Locate the cell with the specified text and output its (x, y) center coordinate. 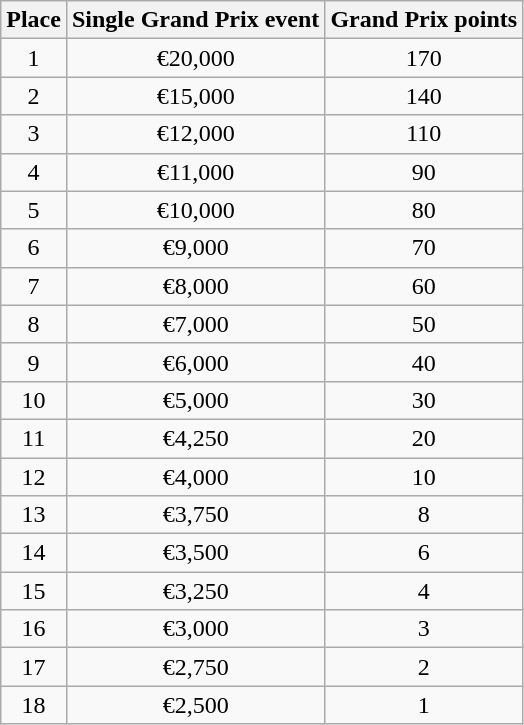
12 (34, 477)
€10,000 (195, 210)
€6,000 (195, 362)
€11,000 (195, 172)
Place (34, 20)
€3,500 (195, 553)
20 (424, 438)
17 (34, 667)
70 (424, 248)
€8,000 (195, 286)
€12,000 (195, 134)
60 (424, 286)
40 (424, 362)
110 (424, 134)
14 (34, 553)
€3,750 (195, 515)
€7,000 (195, 324)
€9,000 (195, 248)
7 (34, 286)
18 (34, 705)
€3,250 (195, 591)
30 (424, 400)
€4,250 (195, 438)
50 (424, 324)
140 (424, 96)
170 (424, 58)
€5,000 (195, 400)
Grand Prix points (424, 20)
€4,000 (195, 477)
15 (34, 591)
80 (424, 210)
13 (34, 515)
9 (34, 362)
5 (34, 210)
90 (424, 172)
€20,000 (195, 58)
€3,000 (195, 629)
Single Grand Prix event (195, 20)
16 (34, 629)
€15,000 (195, 96)
€2,500 (195, 705)
11 (34, 438)
€2,750 (195, 667)
